Detect which cell encompasses the target text, then output its [x, y] center coordinate. 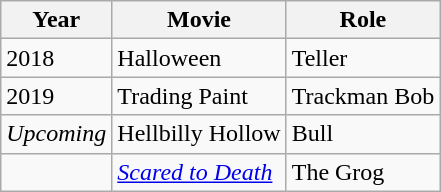
2018 [56, 58]
Teller [363, 58]
Bull [363, 134]
Scared to Death [199, 172]
Year [56, 20]
2019 [56, 96]
Halloween [199, 58]
Movie [199, 20]
Trackman Bob [363, 96]
Trading Paint [199, 96]
Hellbilly Hollow [199, 134]
Role [363, 20]
The Grog [363, 172]
Upcoming [56, 134]
